Extract the [x, y] coordinate from the center of the cell holding the provided text.  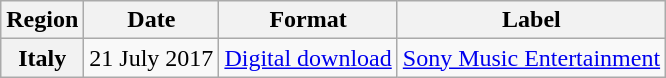
Italy [42, 58]
Sony Music Entertainment [531, 58]
Date [152, 20]
Digital download [308, 58]
Region [42, 20]
Label [531, 20]
21 July 2017 [152, 58]
Format [308, 20]
